Return [x, y] of the center of cell containing provided text 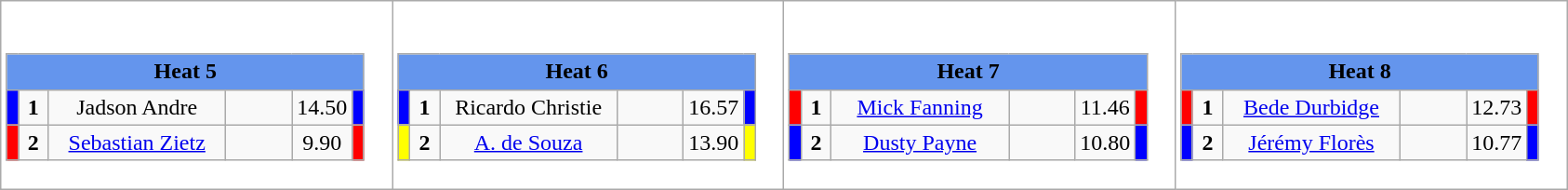
Heat 8 [1360, 72]
10.77 [1497, 142]
10.80 [1105, 142]
16.57 [714, 107]
Jérémy Florès [1311, 142]
11.46 [1105, 107]
Heat 6 [577, 72]
Heat 6 1 Ricardo Christie 16.57 2 A. de Souza 13.90 [588, 95]
Heat 5 1 Jadson Andre 14.50 2 Sebastian Zietz 9.90 [197, 95]
Jadson Andre [138, 107]
Dusty Payne [921, 142]
14.50 [322, 107]
Ricardo Christie [528, 107]
Heat 5 [185, 72]
Sebastian Zietz [138, 142]
Heat 7 [968, 72]
9.90 [322, 142]
Mick Fanning [921, 107]
Heat 8 1 Bede Durbidge 12.73 2 Jérémy Florès 10.77 [1371, 95]
A. de Souza [528, 142]
12.73 [1497, 107]
13.90 [714, 142]
Heat 7 1 Mick Fanning 11.46 2 Dusty Payne 10.80 [980, 95]
Bede Durbidge [1311, 107]
